Determine the (X, Y) coordinate at the center of the cell enclosing the given text.  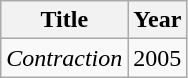
Year (158, 20)
Contraction (64, 58)
Title (64, 20)
2005 (158, 58)
